Output the (x, y) coordinate of the center of the cell containing the given text.  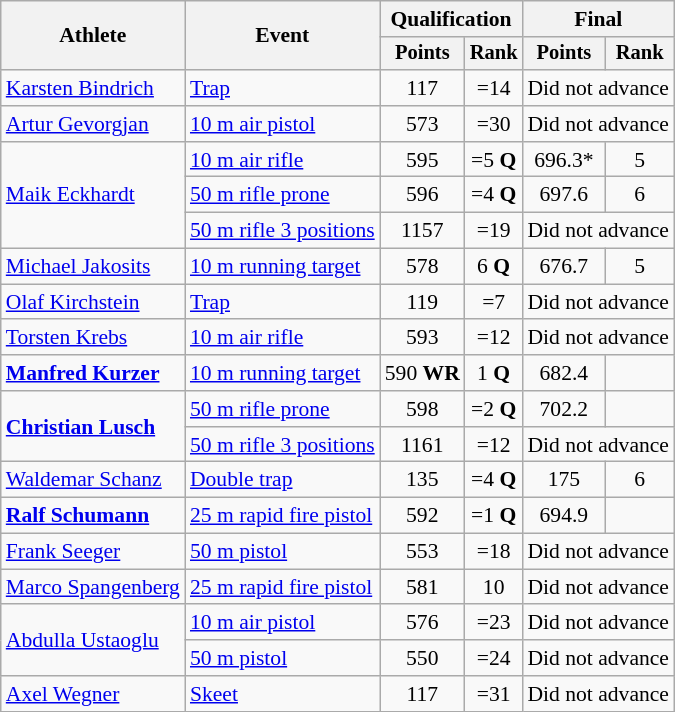
=24 (494, 658)
593 (422, 338)
Skeet (282, 694)
Event (282, 36)
6 Q (494, 267)
Maik Eckhardt (93, 196)
Waldemar Schanz (93, 480)
Torsten Krebs (93, 338)
=14 (494, 88)
Double trap (282, 480)
573 (422, 124)
=30 (494, 124)
Artur Gevorgjan (93, 124)
1 Q (494, 373)
578 (422, 267)
1161 (422, 445)
592 (422, 516)
550 (422, 658)
590 WR (422, 373)
Qualification (452, 19)
Abdulla Ustaoglu (93, 640)
696.3* (564, 160)
Christian Lusch (93, 426)
682.4 (564, 373)
Ralf Schumann (93, 516)
Marco Spangenberg (93, 587)
Athlete (93, 36)
=31 (494, 694)
=2 Q (494, 409)
175 (564, 480)
119 (422, 302)
=1 Q (494, 516)
10 (494, 587)
=7 (494, 302)
Final (598, 19)
697.6 (564, 195)
581 (422, 587)
Frank Seeger (93, 552)
694.9 (564, 516)
Axel Wegner (93, 694)
576 (422, 623)
Manfred Kurzer (93, 373)
=5 Q (494, 160)
=19 (494, 231)
595 (422, 160)
702.2 (564, 409)
553 (422, 552)
Karsten Bindrich (93, 88)
135 (422, 480)
1157 (422, 231)
Michael Jakosits (93, 267)
=18 (494, 552)
Olaf Kirchstein (93, 302)
596 (422, 195)
676.7 (564, 267)
598 (422, 409)
=23 (494, 623)
